Capture the cell that displays the provided text and extract its (x, y) central coordinate. 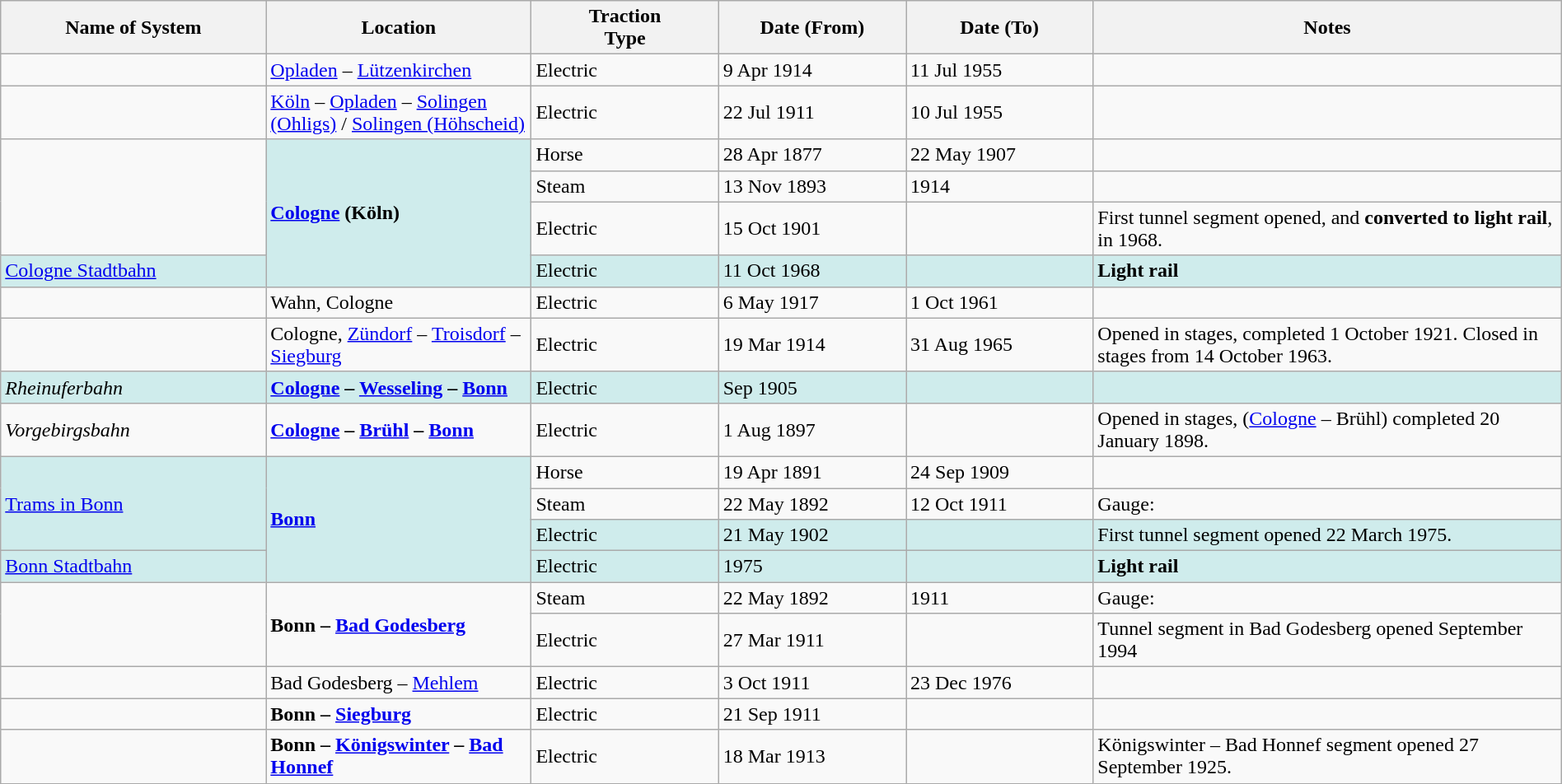
22 May 1907 (1000, 155)
21 Sep 1911 (812, 714)
Cologne, Zündorf – Troisdorf – Siegburg (399, 344)
First tunnel segment opened, and converted to light rail, in 1968. (1327, 229)
Opened in stages, completed 1 October 1921. Closed in stages from 14 October 1963. (1327, 344)
15 Oct 1901 (812, 229)
18 Mar 1913 (812, 756)
Date (From) (812, 28)
Königswinter – Bad Honnef segment opened 27 September 1925. (1327, 756)
Cologne Stadtbahn (133, 271)
21 May 1902 (812, 535)
23 Dec 1976 (1000, 683)
19 Mar 1914 (812, 344)
Date (To) (1000, 28)
28 Apr 1877 (812, 155)
1911 (1000, 598)
1975 (812, 567)
10 Jul 1955 (1000, 112)
Name of System (133, 28)
Bonn – Siegburg (399, 714)
1914 (1000, 186)
Notes (1327, 28)
Wahn, Cologne (399, 302)
Location (399, 28)
3 Oct 1911 (812, 683)
13 Nov 1893 (812, 186)
Opladen – Lützenkirchen (399, 70)
Bonn – Bad Godesberg (399, 624)
Rheinuferbahn (133, 387)
9 Apr 1914 (812, 70)
Bonn – Königswinter – Bad Honnef (399, 756)
12 Oct 1911 (1000, 503)
Cologne – Brühl – Bonn (399, 430)
31 Aug 1965 (1000, 344)
11 Oct 1968 (812, 271)
6 May 1917 (812, 302)
Cologne – Wesseling – Bonn (399, 387)
Cologne (Köln) (399, 212)
Sep 1905 (812, 387)
1 Oct 1961 (1000, 302)
Tunnel segment in Bad Godesberg opened September 1994 (1327, 641)
1 Aug 1897 (812, 430)
19 Apr 1891 (812, 472)
11 Jul 1955 (1000, 70)
Opened in stages, (Cologne – Brühl) completed 20 January 1898. (1327, 430)
Trams in Bonn (133, 503)
Bad Godesberg – Mehlem (399, 683)
First tunnel segment opened 22 March 1975. (1327, 535)
Bonn (399, 519)
Köln – Opladen – Solingen (Ohligs) / Solingen (Höhscheid) (399, 112)
Vorgebirgsbahn (133, 430)
24 Sep 1909 (1000, 472)
TractionType (624, 28)
Bonn Stadtbahn (133, 567)
27 Mar 1911 (812, 641)
22 Jul 1911 (812, 112)
